Output the [x, y] coordinate of the center of the cell containing the given text.  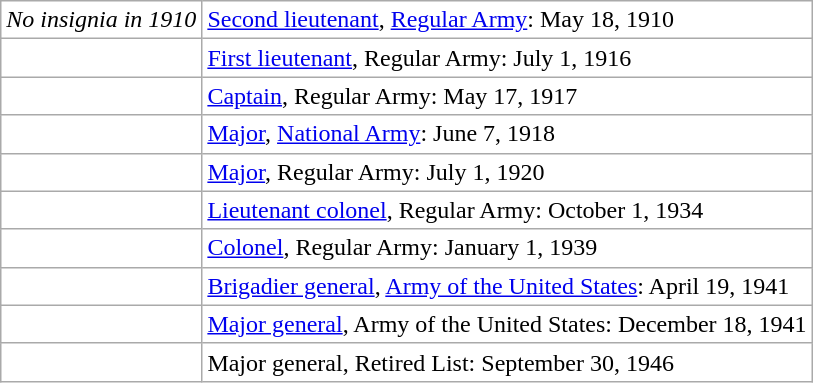
No insignia in 1910 [102, 20]
Major general, Retired List: September 30, 1946 [507, 362]
Brigadier general, Army of the United States: April 19, 1941 [507, 286]
Second lieutenant, Regular Army: May 18, 1910 [507, 20]
Captain, Regular Army: May 17, 1917 [507, 96]
Major, National Army: June 7, 1918 [507, 134]
First lieutenant, Regular Army: July 1, 1916 [507, 58]
Lieutenant colonel, Regular Army: October 1, 1934 [507, 210]
Major, Regular Army: July 1, 1920 [507, 172]
Colonel, Regular Army: January 1, 1939 [507, 248]
Major general, Army of the United States: December 18, 1941 [507, 324]
